Pinpoint the cell where the given text exists, returning its (x, y) midpoint coordinate. 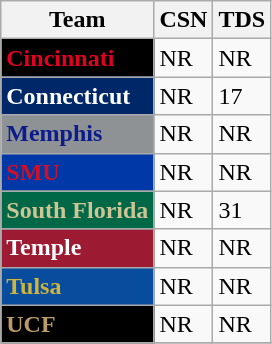
Connecticut (78, 96)
TDS (242, 20)
17 (242, 96)
CSN (184, 20)
Cincinnati (78, 58)
Temple (78, 248)
SMU (78, 172)
31 (242, 210)
Tulsa (78, 286)
Team (78, 20)
South Florida (78, 210)
Memphis (78, 134)
UCF (78, 324)
